Search for the cell housing the specified text and yield its (x, y) center coordinate. 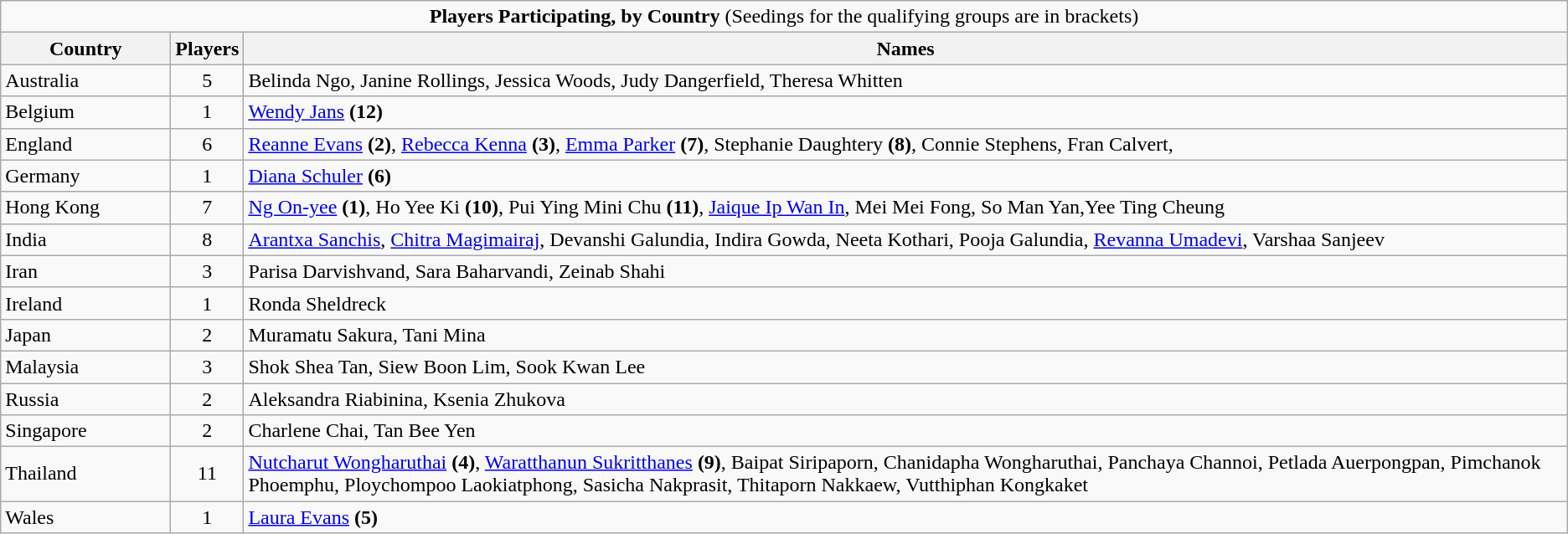
Germany (85, 176)
Australia (85, 80)
Ronda Sheldreck (905, 303)
Wales (85, 517)
Wendy Jans (12) (905, 112)
Iran (85, 271)
England (85, 144)
Players (208, 49)
Muramatu Sakura, Tani Mina (905, 335)
Japan (85, 335)
Names (905, 49)
Players Participating, by Country (Seedings for the qualifying groups are in brackets) (784, 17)
7 (208, 208)
Country (85, 49)
Singapore (85, 431)
6 (208, 144)
11 (208, 474)
Russia (85, 399)
Belinda Ngo, Janine Rollings, Jessica Woods, Judy Dangerfield, Theresa Whitten (905, 80)
Diana Schuler (6) (905, 176)
8 (208, 239)
Laura Evans (5) (905, 517)
Ireland (85, 303)
Parisa Darvishvand, Sara Baharvandi, Zeinab Shahi (905, 271)
Ng On-yee (1), Ho Yee Ki (10), Pui Ying Mini Chu (11), Jaique Ip Wan In, Mei Mei Fong, So Man Yan,Yee Ting Cheung (905, 208)
5 (208, 80)
Belgium (85, 112)
Malaysia (85, 367)
Charlene Chai, Tan Bee Yen (905, 431)
Reanne Evans (2), Rebecca Kenna (3), Emma Parker (7), Stephanie Daughtery (8), Connie Stephens, Fran Calvert, (905, 144)
India (85, 239)
Hong Kong (85, 208)
Shok Shea Tan, Siew Boon Lim, Sook Kwan Lee (905, 367)
Arantxa Sanchis, Chitra Magimairaj, Devanshi Galundia, Indira Gowda, Neeta Kothari, Pooja Galundia, Revanna Umadevi, Varshaa Sanjeev (905, 239)
Thailand (85, 474)
Aleksandra Riabinina, Ksenia Zhukova (905, 399)
